Pinpoint the cell where the given text exists, returning its [X, Y] midpoint coordinate. 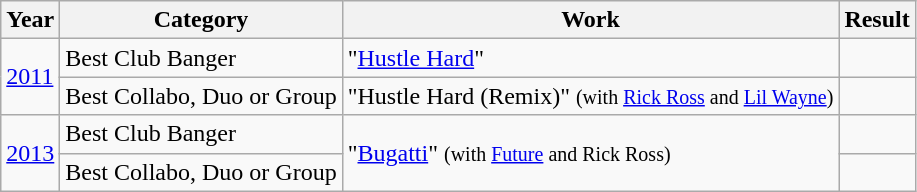
"Hustle Hard (Remix)" (with Rick Ross and Lil Wayne) [590, 96]
2013 [30, 153]
Result [877, 20]
2011 [30, 77]
Work [590, 20]
Category [201, 20]
"Hustle Hard" [590, 58]
Year [30, 20]
"Bugatti" (with Future and Rick Ross) [590, 153]
